Determine the (x, y) coordinate at the center of the cell enclosing the given text.  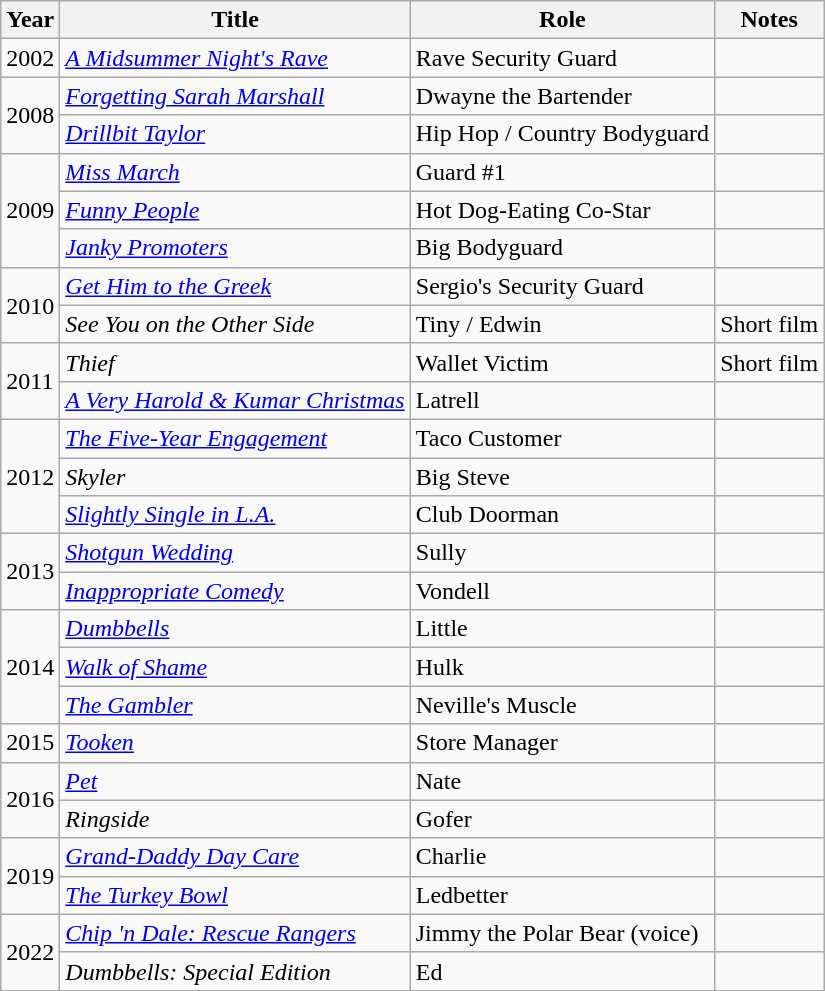
Shotgun Wedding (235, 553)
Sergio's Security Guard (562, 286)
Slightly Single in L.A. (235, 515)
2008 (30, 115)
A Very Harold & Kumar Christmas (235, 400)
Jimmy the Polar Bear (voice) (562, 933)
Hot Dog-Eating Co-Star (562, 210)
Big Bodyguard (562, 248)
Forgetting Sarah Marshall (235, 96)
The Turkey Bowl (235, 895)
Year (30, 20)
Sully (562, 553)
Chip 'n Dale: Rescue Rangers (235, 933)
2011 (30, 381)
2014 (30, 667)
Latrell (562, 400)
Rave Security Guard (562, 58)
Ringside (235, 819)
2015 (30, 743)
Role (562, 20)
Dwayne the Bartender (562, 96)
Thief (235, 362)
Hip Hop / Country Bodyguard (562, 134)
Funny People (235, 210)
Guard #1 (562, 172)
Skyler (235, 477)
2002 (30, 58)
2010 (30, 305)
Janky Promoters (235, 248)
Inappropriate Comedy (235, 591)
2016 (30, 800)
The Five-Year Engagement (235, 438)
Nate (562, 781)
Notes (770, 20)
2019 (30, 876)
Big Steve (562, 477)
Walk of Shame (235, 667)
Dumbbells: Special Edition (235, 971)
Wallet Victim (562, 362)
Ed (562, 971)
Hulk (562, 667)
Get Him to the Greek (235, 286)
2009 (30, 210)
Miss March (235, 172)
Taco Customer (562, 438)
Grand-Daddy Day Care (235, 857)
Store Manager (562, 743)
Vondell (562, 591)
Tiny / Edwin (562, 324)
Ledbetter (562, 895)
The Gambler (235, 705)
Dumbbells (235, 629)
Drillbit Taylor (235, 134)
2022 (30, 952)
Gofer (562, 819)
Little (562, 629)
Title (235, 20)
2013 (30, 572)
Club Doorman (562, 515)
See You on the Other Side (235, 324)
A Midsummer Night's Rave (235, 58)
Charlie (562, 857)
2012 (30, 476)
Neville's Muscle (562, 705)
Tooken (235, 743)
Pet (235, 781)
